From the cell containing the given text, extract its center point as [X, Y] coordinate. 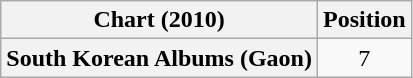
Chart (2010) [160, 20]
South Korean Albums (Gaon) [160, 58]
7 [364, 58]
Position [364, 20]
